Locate the cell with the specified text and output its (X, Y) center coordinate. 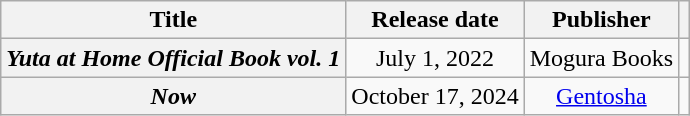
Yuta at Home Official Book vol. 1 (174, 58)
Publisher (601, 20)
July 1, 2022 (435, 58)
Gentosha (601, 96)
Release date (435, 20)
October 17, 2024 (435, 96)
Mogura Books (601, 58)
Title (174, 20)
Now (174, 96)
